Identify which cell holds the provided text, then report its (X, Y) central coordinate. 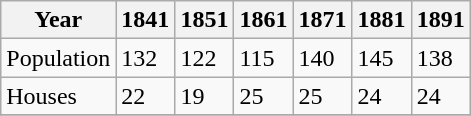
140 (322, 58)
1851 (204, 20)
22 (146, 96)
Houses (58, 96)
138 (440, 58)
145 (382, 58)
1861 (264, 20)
1871 (322, 20)
1881 (382, 20)
132 (146, 58)
Population (58, 58)
19 (204, 96)
122 (204, 58)
Year (58, 20)
115 (264, 58)
1891 (440, 20)
1841 (146, 20)
